Return [X, Y] of the center of cell containing provided text 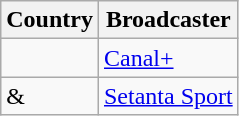
& [50, 96]
Canal+ [168, 58]
Setanta Sport [168, 96]
Broadcaster [168, 20]
Country [50, 20]
